Determine the (x, y) coordinate at the center of the cell enclosing the given text.  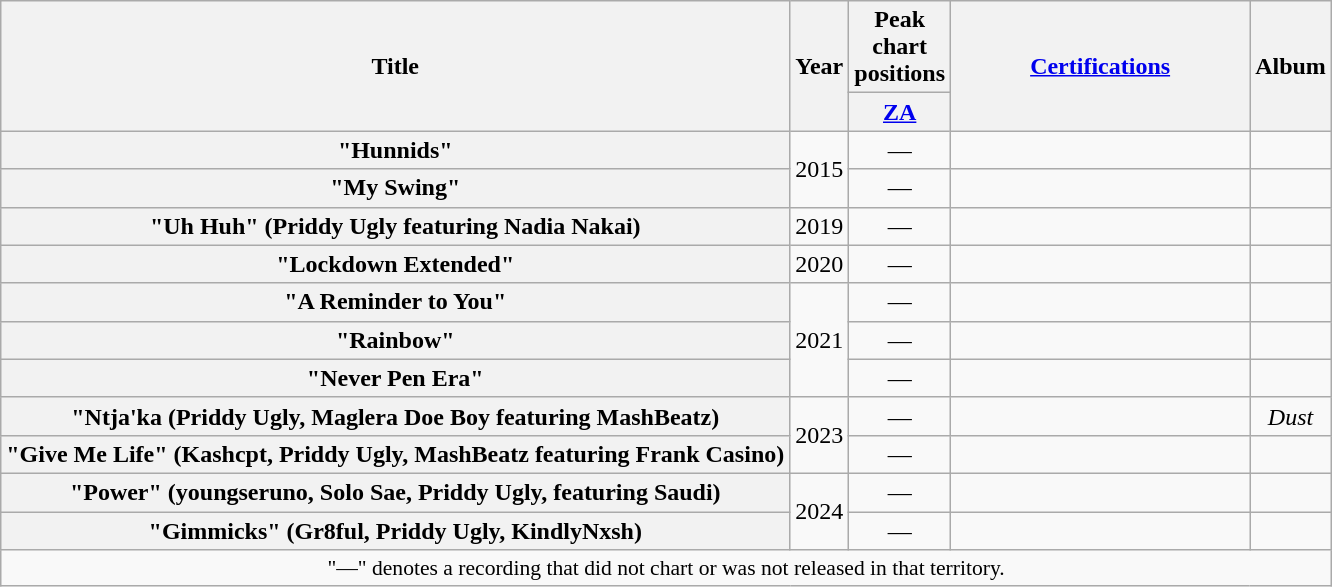
2024 (820, 511)
2023 (820, 435)
"Rainbow" (396, 340)
2021 (820, 340)
"Lockdown Extended" (396, 264)
Certifications (1100, 66)
Peak chart positions (900, 47)
ZA (900, 112)
2019 (820, 226)
Title (396, 66)
Dust (1291, 416)
"Ntja'ka (Priddy Ugly, Maglera Doe Boy featuring MashBeatz) (396, 416)
"Hunnids" (396, 150)
"Power" (youngseruno, Solo Sae, Priddy Ugly, featuring Saudi) (396, 492)
Year (820, 66)
"Gimmicks" (Gr8ful, Priddy Ugly, KindlyNxsh) (396, 531)
"Never Pen Era" (396, 378)
2020 (820, 264)
Album (1291, 66)
"Uh Huh" (Priddy Ugly featuring Nadia Nakai) (396, 226)
"A Reminder to You" (396, 302)
2015 (820, 169)
"My Swing" (396, 188)
"Give Me Life" (Kashcpt, Priddy Ugly, MashBeatz featuring Frank Casino) (396, 454)
"—" denotes a recording that did not chart or was not released in that territory. (666, 568)
